Return the [x, y] coordinate for the center point of the cell that contains the specified text.  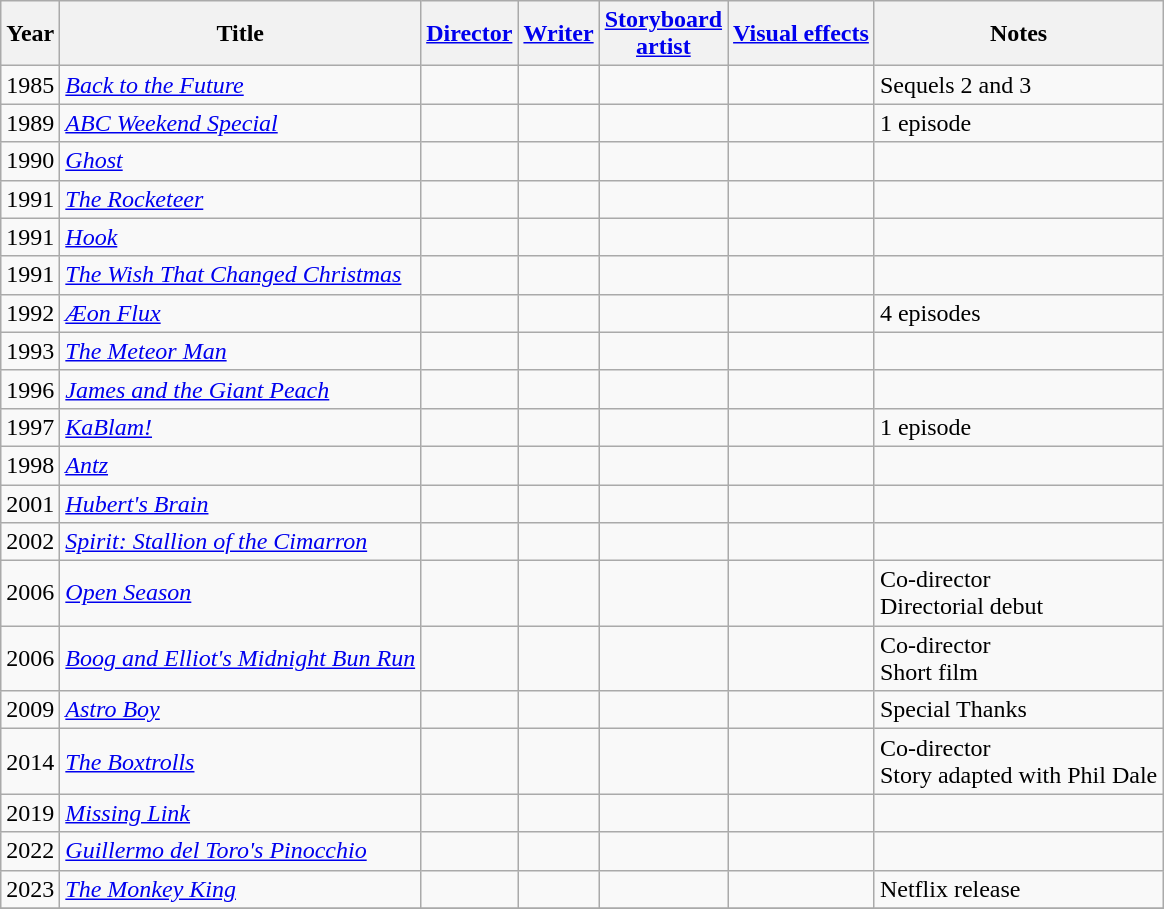
Missing Link [240, 813]
Writer [558, 34]
2023 [30, 889]
The Monkey King [240, 889]
Visual effects [802, 34]
Æon Flux [240, 313]
ABC Weekend Special [240, 123]
2019 [30, 813]
1989 [30, 123]
Sequels 2 and 3 [1018, 85]
2009 [30, 710]
Co-directorDirectorial debut [1018, 594]
1993 [30, 351]
2002 [30, 542]
The Boxtrolls [240, 762]
Spirit: Stallion of the Cimarron [240, 542]
Hook [240, 237]
Open Season [240, 594]
1992 [30, 313]
Director [470, 34]
1998 [30, 465]
The Rocketeer [240, 199]
1985 [30, 85]
Back to the Future [240, 85]
1990 [30, 161]
4 episodes [1018, 313]
2022 [30, 851]
Special Thanks [1018, 710]
Astro Boy [240, 710]
Storyboardartist [663, 34]
Notes [1018, 34]
Year [30, 34]
1997 [30, 427]
2014 [30, 762]
Boog and Elliot's Midnight Bun Run [240, 658]
Co-directorStory adapted with Phil Dale [1018, 762]
Hubert's Brain [240, 503]
Co-directorShort film [1018, 658]
KaBlam! [240, 427]
James and the Giant Peach [240, 389]
2001 [30, 503]
Ghost [240, 161]
Netflix release [1018, 889]
Title [240, 34]
Antz [240, 465]
The Meteor Man [240, 351]
Guillermo del Toro's Pinocchio [240, 851]
1996 [30, 389]
The Wish That Changed Christmas [240, 275]
